Identify which cell holds the provided text, then report its [x, y] central coordinate. 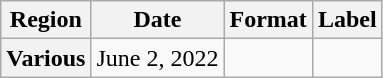
Region [46, 20]
Various [46, 58]
Date [158, 20]
Format [268, 20]
Label [347, 20]
June 2, 2022 [158, 58]
